Identify which cell holds the provided text, then report its (X, Y) central coordinate. 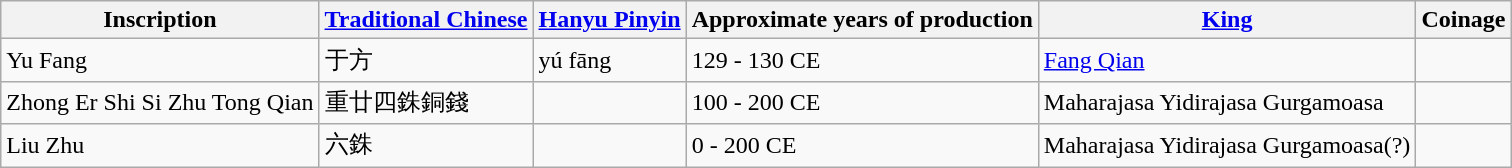
100 - 200 CE (862, 102)
Approximate years of production (862, 20)
yú fāng (610, 60)
Inscription (160, 20)
Maharajasa Yidirajasa Gurgamoasa(?) (1227, 146)
六銖 (426, 146)
Zhong Er Shi Si Zhu Tong Qian (160, 102)
Traditional Chinese (426, 20)
重廿四銖銅錢 (426, 102)
0 - 200 CE (862, 146)
于方 (426, 60)
King (1227, 20)
Maharajasa Yidirajasa Gurgamoasa (1227, 102)
Coinage (1464, 20)
129 - 130 CE (862, 60)
Liu Zhu (160, 146)
Hanyu Pinyin (610, 20)
Yu Fang (160, 60)
Fang Qian (1227, 60)
